Capture the cell that displays the provided text and extract its (x, y) central coordinate. 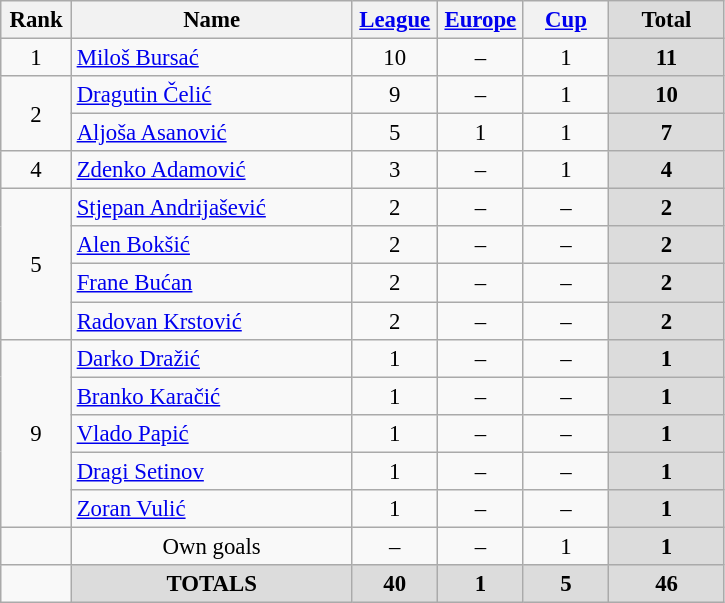
Rank (36, 20)
Name (212, 20)
3 (395, 170)
Zdenko Adamović (212, 170)
Cup (566, 20)
Radovan Krstović (212, 321)
Alen Bokšić (212, 245)
Zoran Vulić (212, 509)
Total (667, 20)
11 (667, 58)
Own goals (212, 546)
Aljoša Asanović (212, 133)
Dragutin Čelić (212, 95)
Darko Dražić (212, 358)
Europe (481, 20)
Dragi Setinov (212, 471)
League (395, 20)
Vlado Papić (212, 433)
46 (667, 584)
7 (667, 133)
Frane Bućan (212, 283)
40 (395, 584)
Stjepan Andrijašević (212, 208)
Branko Karačić (212, 396)
Miloš Bursać (212, 58)
TOTALS (212, 584)
